Return [x, y] of the center of cell containing provided text 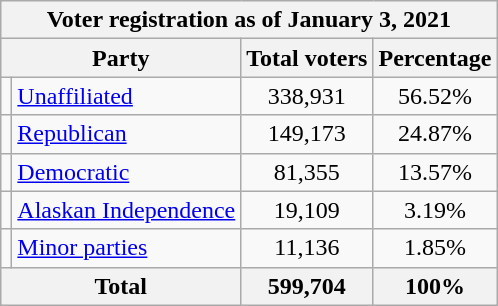
56.52% [435, 96]
Total [121, 286]
19,109 [307, 210]
149,173 [307, 134]
24.87% [435, 134]
Alaskan Independence [126, 210]
1.85% [435, 248]
Total voters [307, 58]
Voter registration as of January 3, 2021 [249, 20]
81,355 [307, 172]
Unaffiliated [126, 96]
3.19% [435, 210]
Minor parties [126, 248]
100% [435, 286]
13.57% [435, 172]
Party [121, 58]
Republican [126, 134]
Percentage [435, 58]
599,704 [307, 286]
338,931 [307, 96]
11,136 [307, 248]
Democratic [126, 172]
